Capture the cell that displays the provided text and extract its (x, y) central coordinate. 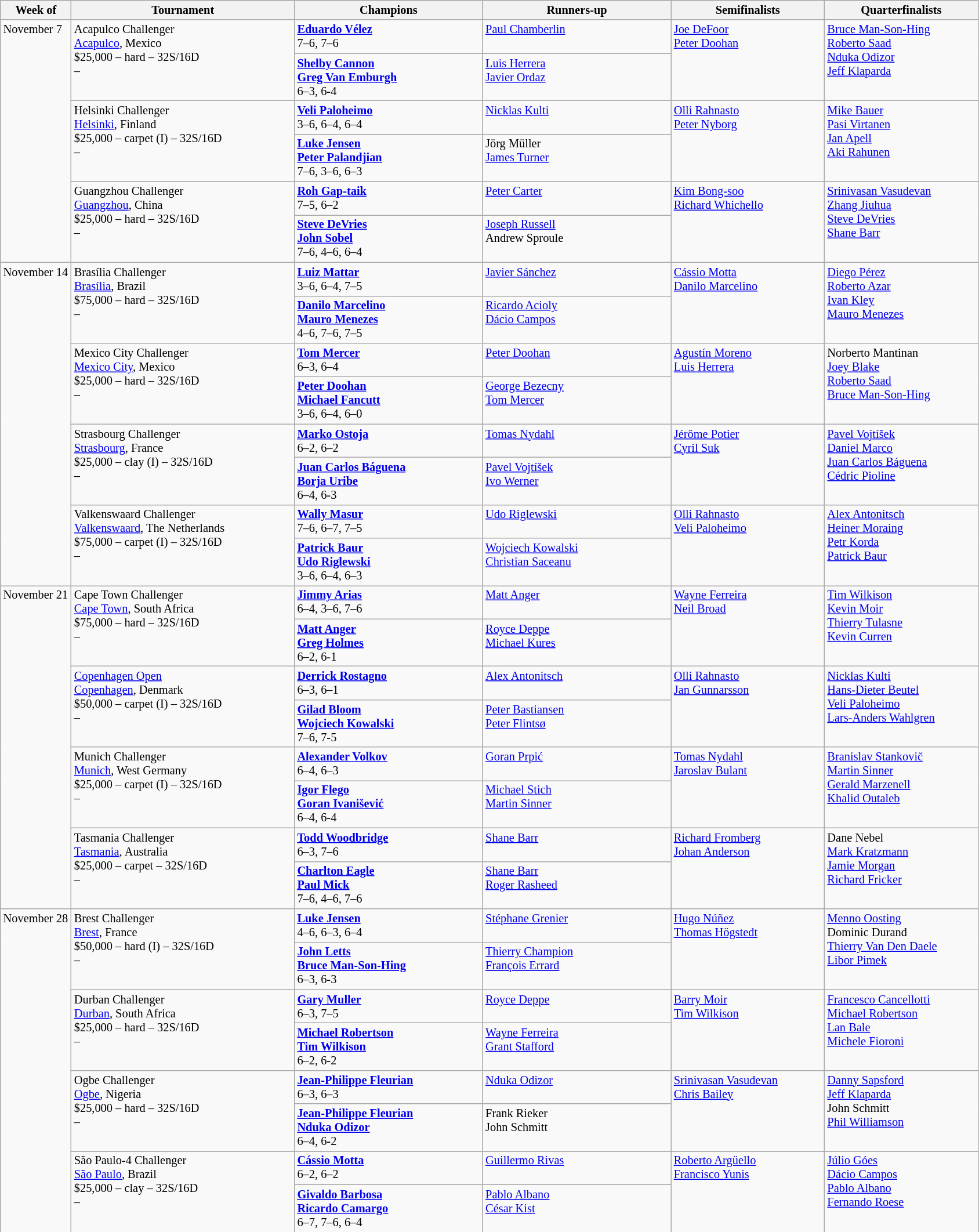
Barry Moir Tim Wilkison (748, 1030)
Brasília Challenger Brasília, Brazil$75,000 – hard – 32S/16D – (183, 303)
Juan Carlos Báguena Borja Uribe 6–4, 6-3 (389, 481)
Semifinalists (748, 10)
Kim Bong-soo Richard Whichello (748, 222)
Eduardo Vélez 7–6, 7–6 (389, 37)
Hugo Núñez Thomas Högstedt (748, 949)
Nicklas Kulti (576, 117)
Udo Riglewski (576, 521)
Valkenswaard Challenger Valkenswaard, The Netherlands$75,000 – carpet (I) – 32S/16D – (183, 545)
Brest Challenger Brest, France$50,000 – hard (I) – 32S/16D – (183, 949)
Royce Deppe Michael Kures (576, 643)
Gary Muller 6–3, 7–5 (389, 1006)
Givaldo Barbosa Ricardo Camargo 6–7, 7–6, 6–4 (389, 1208)
Champions (389, 10)
Alexander Volkov 6–4, 6–3 (389, 764)
Matt Anger (576, 602)
Francesco Cancellotti Michael Robertson Lan Bale Michele Fioroni (901, 1030)
Jérôme Potier Cyril Suk (748, 464)
Olli Rahnasto Veli Paloheimo (748, 545)
Tomas Nydahl (576, 441)
Branislav Stankovič Martin Sinner Gerald Marzenell Khalid Outaleb (901, 788)
November 14 (36, 423)
Derrick Rostagno 6–3, 6–1 (389, 683)
Todd Woodbridge 6–3, 7–6 (389, 845)
Shane Barr (576, 845)
Durban Challenger Durban, South Africa$25,000 – hard – 32S/16D – (183, 1030)
Javier Sánchez (576, 279)
Mike Bauer Pasi Virtanen Jan Apell Aki Rahunen (901, 140)
Nduka Odizor (576, 1087)
Roberto Argüello Francisco Yunis (748, 1191)
Luke Jensen Peter Palandjian 7–6, 3–6, 6–3 (389, 158)
November 7 (36, 141)
Srinivasan Vasudevan Chris Bailey (748, 1110)
November 21 (36, 747)
São Paulo-4 Challenger São Paulo, Brazil$25,000 – clay – 32S/16D – (183, 1191)
Quarterfinalists (901, 10)
Tomas Nydahl Jaroslav Bulant (748, 788)
Peter Doohan Michael Fancutt 3–6, 6–4, 6–0 (389, 400)
Roh Gap-taik 7–5, 6–2 (389, 198)
Patrick Baur Udo Riglewski 3–6, 6–4, 6–3 (389, 562)
Menno Oosting Dominic Durand Thierry Van Den Daele Libor Pimek (901, 949)
Michael Robertson Tim Wilkison 6–2, 6-2 (389, 1046)
Tasmania Challenger Tasmania, Australia$25,000 – carpet – 32S/16D – (183, 868)
Week of (36, 10)
George Bezecny Tom Mercer (576, 400)
Stéphane Grenier (576, 925)
Acapulco Challenger Acapulco, Mexico$25,000 – hard – 32S/16D – (183, 60)
Goran Prpić (576, 764)
Srinivasan Vasudevan Zhang Jiuhua Steve DeVries Shane Barr (901, 222)
Wayne Ferreira Grant Stafford (576, 1046)
Tim Wilkison Kevin Moir Thierry Tulasne Kevin Curren (901, 625)
Runners-up (576, 10)
Danilo Marcelino Mauro Menezes 4–6, 7–6, 7–5 (389, 320)
Wojciech Kowalski Christian Saceanu (576, 562)
Guangzhou Challenger Guangzhou, China$25,000 – hard – 32S/16D – (183, 222)
Diego Pérez Roberto Azar Ivan Kley Mauro Menezes (901, 303)
Olli Rahnasto Peter Nyborg (748, 140)
Cape Town Challenger Cape Town, South Africa$75,000 – hard – 32S/16D – (183, 625)
Matt Anger Greg Holmes 6–2, 6-1 (389, 643)
Copenhagen Open Copenhagen, Denmark$50,000 – carpet (I) – 32S/16D – (183, 706)
Peter Doohan (576, 360)
Jean-Philippe Fleurian 6–3, 6–3 (389, 1087)
Peter Bastiansen Peter Flintsø (576, 723)
Bruce Man-Son-Hing Roberto Saad Nduka Odizor Jeff Klaparda (901, 60)
Gilad Bloom Wojciech Kowalski 7–6, 7-5 (389, 723)
Wayne Ferreira Neil Broad (748, 625)
Luke Jensen 4–6, 6–3, 6–4 (389, 925)
November 28 (36, 1070)
Jimmy Arias 6–4, 3–6, 7–6 (389, 602)
Cássio Motta Danilo Marcelino (748, 303)
Shelby Cannon Greg Van Emburgh 6–3, 6-4 (389, 77)
Danny Sapsford Jeff Klaparda John Schmitt Phil Williamson (901, 1110)
Luis Herrera Javier Ordaz (576, 77)
Alex Antonitsch Heiner Moraing Petr Korda Patrick Baur (901, 545)
Ogbe Challenger Ogbe, Nigeria$25,000 – hard – 32S/16D – (183, 1110)
Pavel Vojtíšek Ivo Werner (576, 481)
Peter Carter (576, 198)
Joseph Russell Andrew Sproule (576, 238)
Cássio Motta 6–2, 6–2 (389, 1168)
Jean-Philippe Fleurian Nduka Odizor 6–4, 6-2 (389, 1128)
Alex Antonitsch (576, 683)
Richard Fromberg Johan Anderson (748, 868)
Charlton Eagle Paul Mick 7–6, 4–6, 7–6 (389, 885)
Nicklas Kulti Hans-Dieter Beutel Veli Paloheimo Lars-Anders Wahlgren (901, 706)
Ricardo Acioly Dácio Campos (576, 320)
Igor Flego Goran Ivanišević 6–4, 6-4 (389, 804)
Agustín Moreno Luis Herrera (748, 383)
Pavel Vojtíšek Daniel Marco Juan Carlos Báguena Cédric Pioline (901, 464)
Dane Nebel Mark Kratzmann Jamie Morgan Richard Fricker (901, 868)
Shane Barr Roger Rasheed (576, 885)
Tournament (183, 10)
John Letts Bruce Man-Son-Hing 6–3, 6-3 (389, 966)
Paul Chamberlin (576, 37)
Helsinki Challenger Helsinki, Finland$25,000 – carpet (I) – 32S/16D – (183, 140)
Thierry Champion François Errard (576, 966)
Olli Rahnasto Jan Gunnarsson (748, 706)
Veli Paloheimo 3–6, 6–4, 6–4 (389, 117)
Michael Stich Martin Sinner (576, 804)
Joe DeFoor Peter Doohan (748, 60)
Marko Ostoja 6–2, 6–2 (389, 441)
Júlio Góes Dácio Campos Pablo Albano Fernando Roese (901, 1191)
Wally Masur 7–6, 6–7, 7–5 (389, 521)
Steve DeVries John Sobel 7–6, 4–6, 6–4 (389, 238)
Luiz Mattar 3–6, 6–4, 7–5 (389, 279)
Munich Challenger Munich, West Germany$25,000 – carpet (I) – 32S/16D – (183, 788)
Norberto Mantinan Joey Blake Roberto Saad Bruce Man-Son-Hing (901, 383)
Pablo Albano César Kist (576, 1208)
Frank Rieker John Schmitt (576, 1128)
Guillermo Rivas (576, 1168)
Royce Deppe (576, 1006)
Jörg Müller James Turner (576, 158)
Strasbourg Challenger Strasbourg, France$25,000 – clay (I) – 32S/16D – (183, 464)
Mexico City Challenger Mexico City, Mexico$25,000 – hard – 32S/16D – (183, 383)
Tom Mercer 6–3, 6–4 (389, 360)
